Find where the given text appears and provide that cell's center as [x, y] coordinate. 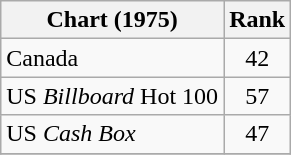
42 [258, 58]
US Billboard Hot 100 [112, 96]
Chart (1975) [112, 20]
Rank [258, 20]
Canada [112, 58]
47 [258, 134]
US Cash Box [112, 134]
57 [258, 96]
